Capture the cell that displays the provided text and extract its (X, Y) central coordinate. 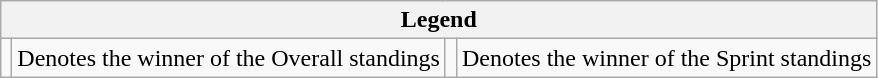
Legend (439, 20)
Denotes the winner of the Sprint standings (666, 58)
Denotes the winner of the Overall standings (229, 58)
